Determine the [x, y] coordinate at the center of the cell enclosing the given text.  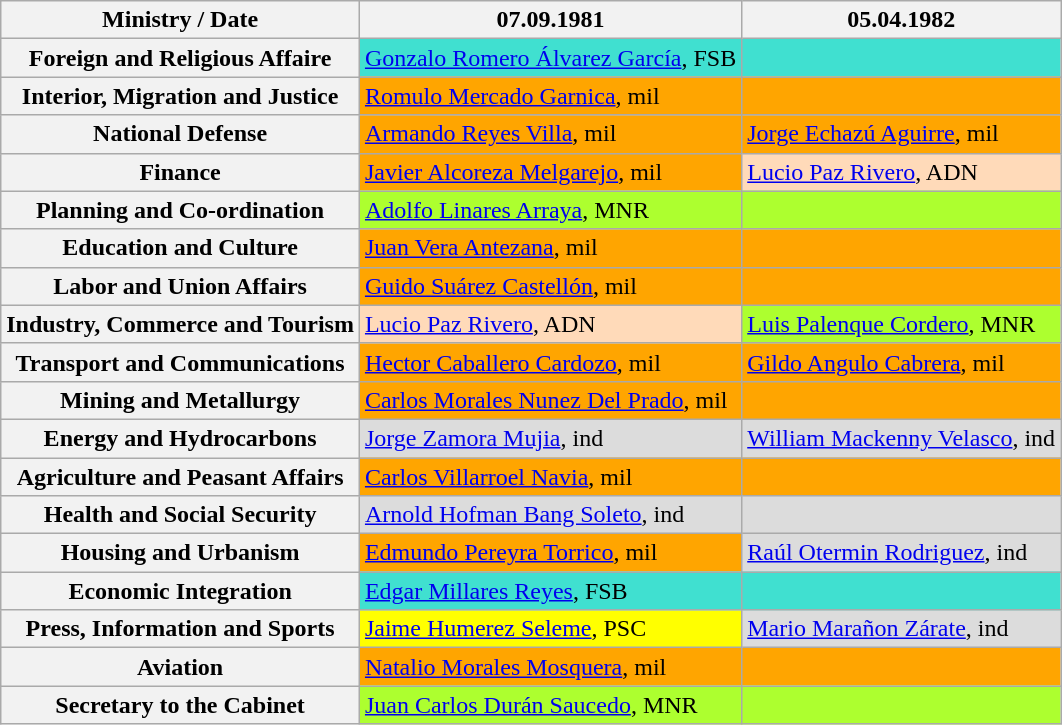
Transport and Communications [180, 362]
Ministry / Date [180, 20]
Agriculture and Peasant Affairs [180, 477]
Gildo Angulo Cabrera, mil [902, 362]
Edgar Millares Reyes, FSB [550, 591]
Planning and Co-ordination [180, 210]
Carlos Morales Nunez Del Prado, mil [550, 400]
Luis Palenque Cordero, MNR [902, 324]
Mining and Metallurgy [180, 400]
Energy and Hydrocarbons [180, 438]
William Mackenny Velasco, ind [902, 438]
Armando Reyes Villa, mil [550, 134]
Gonzalo Romero Álvarez García, FSB [550, 58]
Economic Integration [180, 591]
Aviation [180, 667]
Romulo Mercado Garnica, mil [550, 96]
Foreign and Religious Affaire [180, 58]
Carlos Villarroel Navia, mil [550, 477]
Labor and Union Affairs [180, 286]
Arnold Hofman Bang Soleto, ind [550, 515]
Hector Caballero Cardozo, mil [550, 362]
07.09.1981 [550, 20]
Mario Marañon Zárate, ind [902, 629]
Raúl Otermin Rodriguez, ind [902, 553]
Housing and Urbanism [180, 553]
05.04.1982 [902, 20]
Press, Information and Sports [180, 629]
Adolfo Linares Arraya, MNR [550, 210]
Finance [180, 172]
Jorge Zamora Mujia, ind [550, 438]
Education and Culture [180, 248]
Industry, Commerce and Tourism [180, 324]
Jorge Echazú Aguirre, mil [902, 134]
Javier Alcoreza Melgarejo, mil [550, 172]
Secretary to the Cabinet [180, 705]
Juan Vera Antezana, mil [550, 248]
National Defense [180, 134]
Guido Suárez Castellón, mil [550, 286]
Health and Social Security [180, 515]
Natalio Morales Mosquera, mil [550, 667]
Jaime Humerez Seleme, PSC [550, 629]
Juan Carlos Durán Saucedo, MNR [550, 705]
Edmundo Pereyra Torrico, mil [550, 553]
Interior, Migration and Justice [180, 96]
